Provide the (x, y) coordinate of the cell's center where the given text is located.  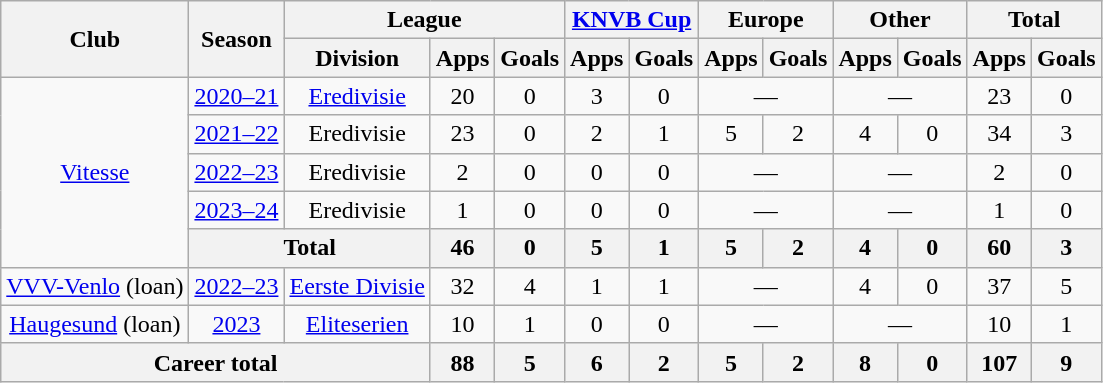
Haugesund (loan) (95, 324)
Career total (216, 362)
32 (462, 286)
2021–22 (236, 134)
Club (95, 39)
20 (462, 96)
37 (999, 286)
2023 (236, 324)
Europe (766, 20)
107 (999, 362)
Eerste Divisie (357, 286)
2020–21 (236, 96)
46 (462, 248)
8 (865, 362)
Vitesse (95, 172)
60 (999, 248)
Season (236, 39)
6 (597, 362)
Eliteserien (357, 324)
9 (1066, 362)
League (424, 20)
VVV-Venlo (loan) (95, 286)
KNVB Cup (632, 20)
Other (900, 20)
2023–24 (236, 210)
88 (462, 362)
34 (999, 134)
Division (357, 58)
